Scan for the cell matching the given text and deliver its [x, y] coordinate at center. 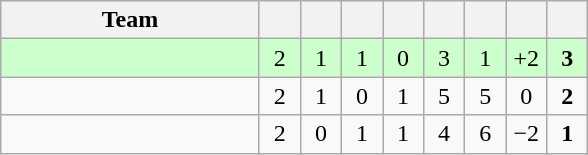
−2 [526, 134]
Team [130, 20]
6 [486, 134]
+2 [526, 58]
4 [444, 134]
